Search for the cell housing the specified text and yield its [x, y] center coordinate. 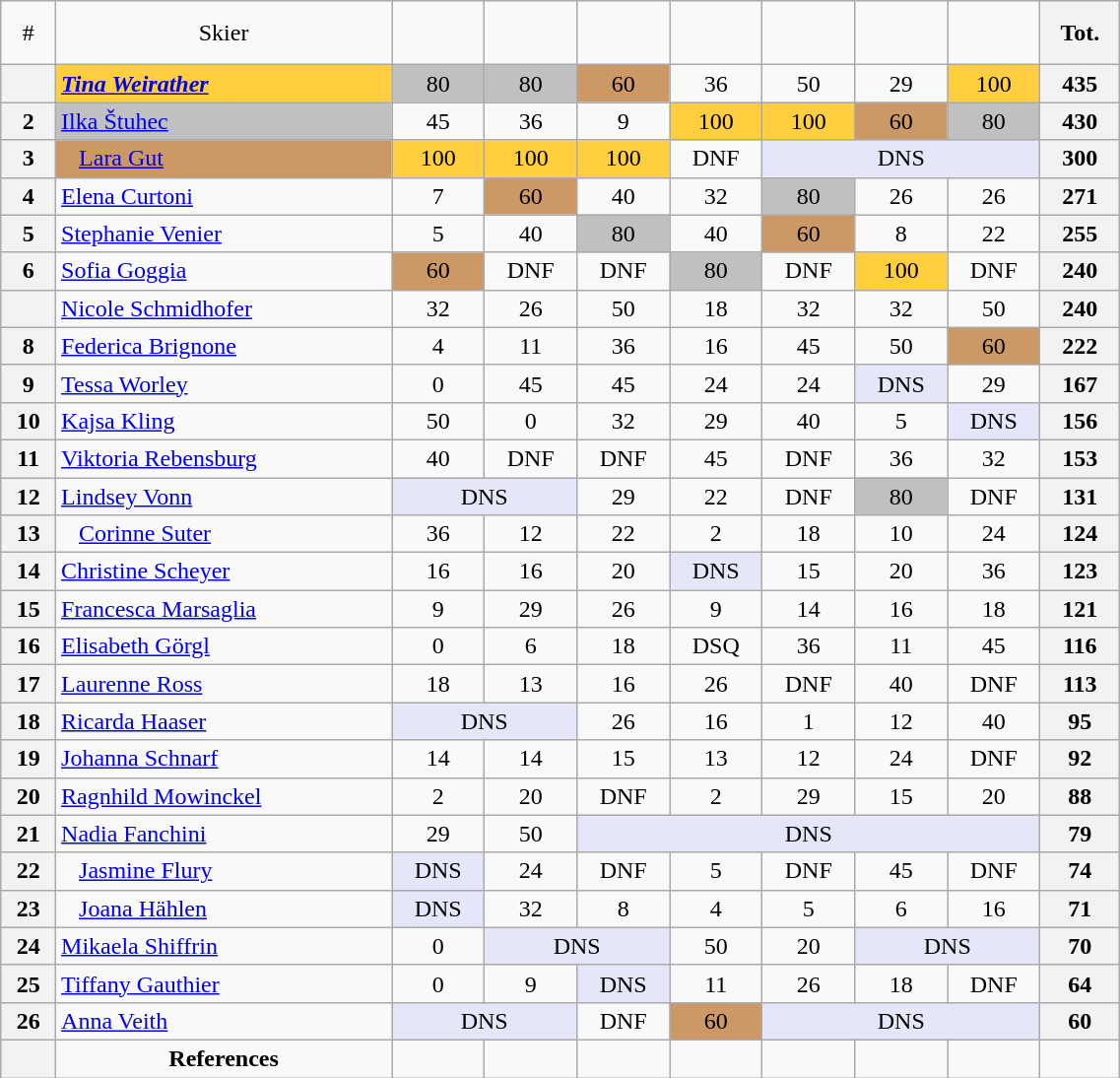
Tina Weirather [225, 84]
Christine Scheyer [225, 572]
153 [1080, 458]
3 [29, 159]
# [29, 34]
DSQ [716, 646]
121 [1080, 609]
Stephanie Venier [225, 234]
Johanna Schnarf [225, 759]
Francesca Marsaglia [225, 609]
116 [1080, 646]
Ilka Štuhec [225, 121]
Elisabeth Görgl [225, 646]
Ragnhild Mowinckel [225, 796]
Lindsey Vonn [225, 496]
Nadia Fanchini [225, 834]
88 [1080, 796]
95 [1080, 721]
131 [1080, 496]
70 [1080, 946]
19 [29, 759]
92 [1080, 759]
17 [29, 684]
25 [29, 983]
References [225, 1058]
Ricarda Haaser [225, 721]
Jasmine Flury [225, 871]
124 [1080, 534]
Corinne Suter [225, 534]
Elena Curtoni [225, 196]
Tiffany Gauthier [225, 983]
Lara Gut [225, 159]
167 [1080, 383]
300 [1080, 159]
Anna Veith [225, 1021]
271 [1080, 196]
Mikaela Shiffrin [225, 946]
Joana Hählen [225, 909]
Tot. [1080, 34]
Skier [225, 34]
74 [1080, 871]
222 [1080, 346]
23 [29, 909]
156 [1080, 421]
435 [1080, 84]
113 [1080, 684]
430 [1080, 121]
1 [809, 721]
123 [1080, 572]
7 [438, 196]
Tessa Worley [225, 383]
21 [29, 834]
Federica Brignone [225, 346]
Kajsa Kling [225, 421]
255 [1080, 234]
71 [1080, 909]
64 [1080, 983]
Nicole Schmidhofer [225, 308]
79 [1080, 834]
Laurenne Ross [225, 684]
Viktoria Rebensburg [225, 458]
Sofia Goggia [225, 271]
